Determine the [x, y] coordinate at the center of the cell enclosing the given text.  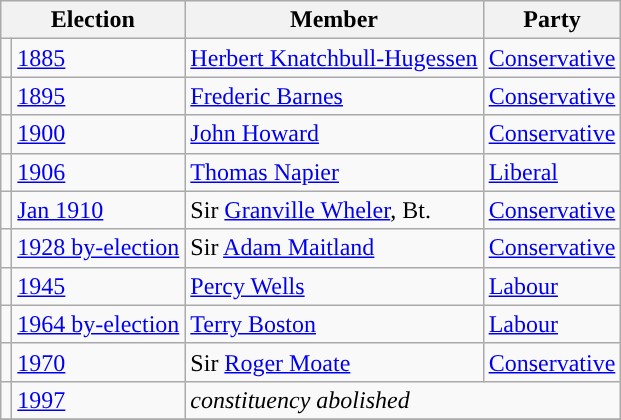
Percy Wells [334, 286]
Liberal [552, 172]
1900 [98, 134]
Sir Adam Maitland [334, 248]
John Howard [334, 134]
Sir Roger Moate [334, 362]
1928 by-election [98, 248]
Jan 1910 [98, 210]
Frederic Barnes [334, 96]
Party [552, 20]
Sir Granville Wheler, Bt. [334, 210]
Herbert Knatchbull-Hugessen [334, 58]
Member [334, 20]
1885 [98, 58]
1997 [98, 400]
Election [93, 20]
Thomas Napier [334, 172]
1895 [98, 96]
1906 [98, 172]
1970 [98, 362]
1964 by-election [98, 324]
1945 [98, 286]
Terry Boston [334, 324]
constituency abolished [403, 400]
